Output the [X, Y] coordinate of the center of the cell containing the given text.  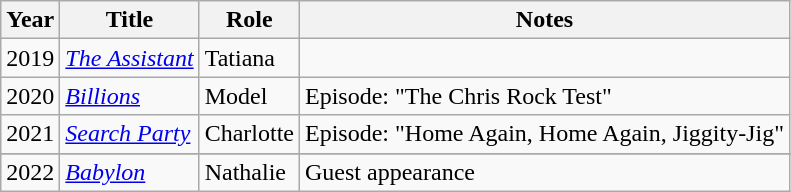
Billions [130, 96]
2021 [30, 134]
2022 [30, 172]
Tatiana [249, 58]
The Assistant [130, 58]
Charlotte [249, 134]
Model [249, 96]
Notes [545, 20]
Year [30, 20]
Role [249, 20]
Babylon [130, 172]
2020 [30, 96]
Episode: "The Chris Rock Test" [545, 96]
Guest appearance [545, 172]
Episode: "Home Again, Home Again, Jiggity-Jig" [545, 134]
Nathalie [249, 172]
2019 [30, 58]
Title [130, 20]
Search Party [130, 134]
